For the text-containing cell, return its midpoint in [X, Y] coordinate format. 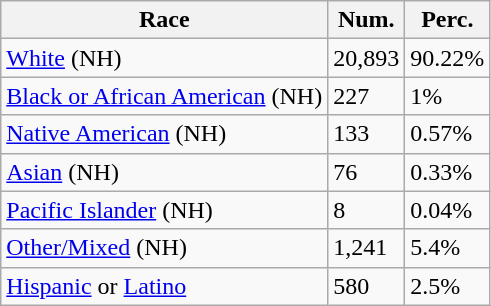
8 [366, 210]
5.4% [448, 248]
Hispanic or Latino [164, 286]
20,893 [366, 58]
Pacific Islander (NH) [164, 210]
76 [366, 172]
Num. [366, 20]
White (NH) [164, 58]
1% [448, 96]
1,241 [366, 248]
Asian (NH) [164, 172]
0.04% [448, 210]
Race [164, 20]
0.33% [448, 172]
Black or African American (NH) [164, 96]
Perc. [448, 20]
90.22% [448, 58]
2.5% [448, 286]
0.57% [448, 134]
133 [366, 134]
227 [366, 96]
580 [366, 286]
Other/Mixed (NH) [164, 248]
Native American (NH) [164, 134]
